Return the [x, y] coordinate for the center point of the cell that contains the specified text.  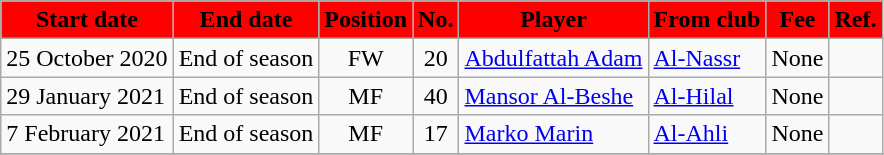
Position [366, 20]
Al-Hilal [707, 96]
17 [436, 134]
Al-Ahli [707, 134]
Al-Nassr [707, 58]
Marko Marin [554, 134]
End date [246, 20]
25 October 2020 [87, 58]
20 [436, 58]
FW [366, 58]
Fee [798, 20]
40 [436, 96]
Mansor Al-Beshe [554, 96]
No. [436, 20]
From club [707, 20]
Ref. [856, 20]
7 February 2021 [87, 134]
Start date [87, 20]
Abdulfattah Adam [554, 58]
29 January 2021 [87, 96]
Player [554, 20]
